Scan for the cell matching the given text and deliver its [X, Y] coordinate at center. 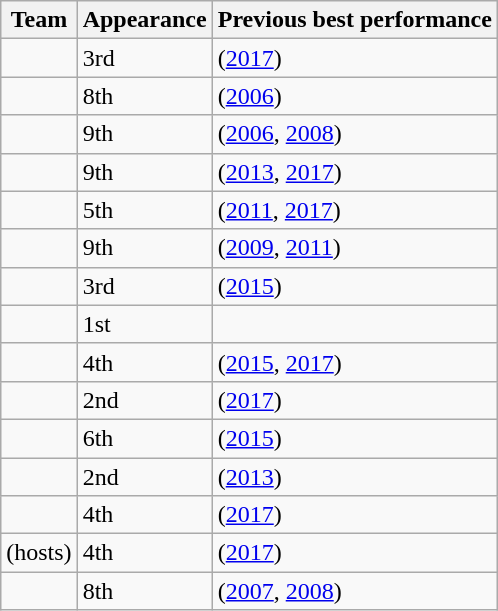
Team [39, 20]
6th [144, 438]
(2006) [354, 96]
Previous best performance [354, 20]
(2011, 2017) [354, 210]
(2013) [354, 477]
5th [144, 210]
(2013, 2017) [354, 172]
(hosts) [39, 553]
(2006, 2008) [354, 134]
(2015, 2017) [354, 362]
Appearance [144, 20]
(2007, 2008) [354, 591]
(2009, 2011) [354, 248]
1st [144, 324]
